Output the (x, y) coordinate of the center of the cell containing the given text.  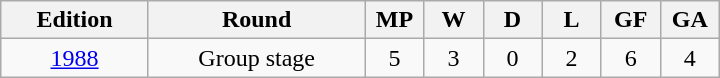
Edition (75, 20)
3 (454, 58)
L (572, 20)
Round (256, 20)
GF (630, 20)
1988 (75, 58)
2 (572, 58)
4 (690, 58)
W (454, 20)
6 (630, 58)
Group stage (256, 58)
D (512, 20)
MP (394, 20)
0 (512, 58)
GA (690, 20)
5 (394, 58)
